Identify which cell holds the provided text, then report its (x, y) central coordinate. 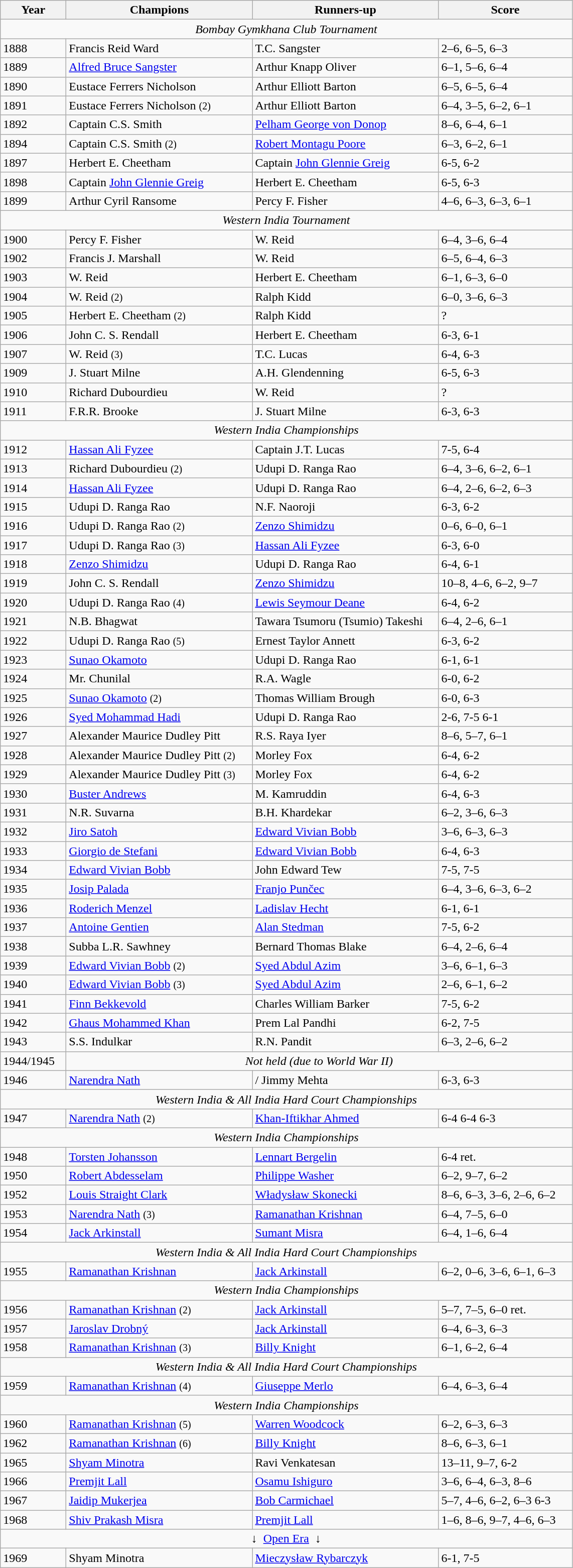
4–6, 6–3, 6–3, 6–1 (505, 201)
1959 (33, 1386)
1897 (33, 163)
Richard Dubourdieu (2) (160, 468)
1958 (33, 1348)
6–1, 6–3, 6–0 (505, 278)
2–6, 6–1, 6–2 (505, 985)
1953 (33, 1214)
7-5, 7-5 (505, 870)
Pelham George von Donop (345, 125)
6–4, 3–6, 6–2, 6–1 (505, 468)
Władysław Skonecki (345, 1195)
6–5, 6–5, 6–4 (505, 86)
1965 (33, 1463)
1894 (33, 144)
6–1, 6–2, 6–4 (505, 1348)
1955 (33, 1271)
3–6, 6–3, 6–3 (505, 831)
Ladislav Hecht (345, 908)
1919 (33, 583)
1904 (33, 297)
Narendra Nath (160, 1080)
Tawara Tsumoru (Tsumio) Takeshi (345, 622)
1950 (33, 1176)
Buster Andrews (160, 793)
3–6, 6–4, 6–3, 8–6 (505, 1482)
1903 (33, 278)
6–4, 6–3, 6–4 (505, 1386)
A.H. Glendenning (345, 373)
1969 (33, 1558)
1954 (33, 1233)
Narendra Nath (3) (160, 1214)
1932 (33, 831)
6–4, 3–6, 6–4 (505, 239)
1898 (33, 182)
Ramanathan Krishnan (4) (160, 1386)
F.R.R. Brooke (160, 411)
Udupi D. Ranga Rao (3) (160, 545)
Francis Reid Ward (160, 48)
1942 (33, 1023)
1966 (33, 1482)
6-0, 6-2 (505, 679)
6–4, 3–5, 6–2, 6–1 (505, 105)
1902 (33, 259)
Jiro Satoh (160, 831)
1888 (33, 48)
6-3, 6-0 (505, 545)
Roderich Menzel (160, 908)
Not held (due to World War II) (319, 1061)
1907 (33, 354)
1940 (33, 985)
6–4, 2–6, 6–2, 6–3 (505, 488)
N.F. Naoroji (345, 507)
Ramanathan Krishnan (6) (160, 1443)
Captain C.S. Smith (2) (160, 144)
Sunao Okamoto (2) (160, 698)
1952 (33, 1195)
Arthur Cyril Ransome (160, 201)
Syed Mohammad Hadi (160, 717)
6–0, 3–6, 6–3 (505, 297)
Ghaus Mohammed Khan (160, 1023)
↓ Open Era ↓ (286, 1539)
1925 (33, 698)
1923 (33, 660)
N.B. Bhagwat (160, 622)
Philippe Washer (345, 1176)
Francis J. Marshall (160, 259)
1933 (33, 851)
6–2, 0–6, 3–6, 6–1, 6–3 (505, 1271)
1931 (33, 812)
Robert Abdesselam (160, 1176)
T.C. Sangster (345, 48)
1943 (33, 1042)
Arthur Knapp Oliver (345, 67)
Ernest Taylor Annett (345, 641)
Bernard Thomas Blake (345, 946)
Warren Woodcock (345, 1424)
Edward Vivian Bobb (3) (160, 985)
Udupi D. Ranga Rao (4) (160, 602)
6–5, 6–4, 6–3 (505, 259)
Jaidip Mukerjea (160, 1501)
Torsten Johansson (160, 1156)
S.S. Indulkar (160, 1042)
M. Kamruddin (345, 793)
1936 (33, 908)
6–2, 6–3, 6–3 (505, 1424)
R.N. Pandit (345, 1042)
Shiv Prakash Misra (160, 1520)
Sunao Okamoto (160, 660)
1939 (33, 966)
6-3, 6-1 (505, 335)
8–6, 6–3, 6–1 (505, 1443)
6–3, 6–2, 6–1 (505, 144)
13–11, 9–7, 6-2 (505, 1463)
Antoine Gentien (160, 927)
6–1, 5–6, 6–4 (505, 67)
Champions (160, 10)
Ramanathan Krishnan (2) (160, 1309)
1914 (33, 488)
Robert Montagu Poore (345, 144)
B.H. Khardekar (345, 812)
Captain C.S. Smith (160, 125)
Charles William Barker (345, 1004)
Richard Dubourdieu (160, 392)
1962 (33, 1443)
Bombay Gymkhana Club Tournament (286, 29)
W. Reid (2) (160, 297)
Runners-up (345, 10)
1906 (33, 335)
8–6, 6–4, 6–1 (505, 125)
1913 (33, 468)
1967 (33, 1501)
Udupi D. Ranga Rao (2) (160, 526)
1947 (33, 1118)
6–3, 2–6, 6–2 (505, 1042)
6–2, 9–7, 6–2 (505, 1176)
6-1, 7-5 (505, 1558)
8–6, 5–7, 6–1 (505, 736)
Josip Palada (160, 889)
N.R. Suvarna (160, 812)
1924 (33, 679)
6–4, 6–3, 6–3 (505, 1329)
1900 (33, 239)
1899 (33, 201)
3–6, 6–1, 6–3 (505, 966)
1941 (33, 1004)
5–7, 7–5, 6–0 ret. (505, 1309)
1909 (33, 373)
1944/1945 (33, 1061)
6-2, 7-5 (505, 1023)
1956 (33, 1309)
Giorgio de Stefani (160, 851)
Score (505, 10)
John Edward Tew (345, 870)
0–6, 6–0, 6–1 (505, 526)
1910 (33, 392)
Sumant Misra (345, 1233)
1–6, 8–6, 9–7, 4–6, 6–3 (505, 1520)
6–4, 7–5, 6–0 (505, 1214)
1911 (33, 411)
Khan-Iftikhar Ahmed (345, 1118)
1946 (33, 1080)
1891 (33, 105)
Alexander Maurice Dudley Pitt (160, 736)
Lewis Seymour Deane (345, 602)
6–2, 3–6, 6–3 (505, 812)
Subba L.R. Sawhney (160, 946)
1926 (33, 717)
1912 (33, 449)
1957 (33, 1329)
6-0, 6-3 (505, 698)
1890 (33, 86)
R.A. Wagle (345, 679)
Ravi Venkatesan (345, 1463)
1892 (33, 125)
Alan Stedman (345, 927)
1889 (33, 67)
Mr. Chunilal (160, 679)
Ramanathan Krishnan (5) (160, 1424)
Eustace Ferrers Nicholson (160, 86)
1937 (33, 927)
1928 (33, 755)
Ramanathan Krishnan (3) (160, 1348)
Alfred Bruce Sangster (160, 67)
1938 (33, 946)
6-4 6-4 6-3 (505, 1118)
10–8, 4–6, 6–2, 9–7 (505, 583)
2–6, 6–5, 6–3 (505, 48)
Osamu Ishiguro (345, 1482)
1927 (33, 736)
1960 (33, 1424)
Alexander Maurice Dudley Pitt (3) (160, 774)
6-4, 6-1 (505, 564)
Western India Tournament (286, 220)
Narendra Nath (2) (160, 1118)
6–4, 3–6, 6–3, 6–2 (505, 889)
/ Jimmy Mehta (345, 1080)
Finn Bekkevold (160, 1004)
Giuseppe Merlo (345, 1386)
8–6, 6–3, 3–6, 2–6, 6–2 (505, 1195)
Jaroslav Drobný (160, 1329)
1948 (33, 1156)
Eustace Ferrers Nicholson (2) (160, 105)
1968 (33, 1520)
T.C. Lucas (345, 354)
1921 (33, 622)
6-4 ret. (505, 1156)
1916 (33, 526)
Lennart Bergelin (345, 1156)
1935 (33, 889)
1918 (33, 564)
5–7, 4–6, 6–2, 6–3 6-3 (505, 1501)
Thomas William Brough (345, 698)
Captain J.T. Lucas (345, 449)
1905 (33, 316)
Year (33, 10)
6–4, 1–6, 6–4 (505, 1233)
Edward Vivian Bobb (2) (160, 966)
7-5, 6-4 (505, 449)
1922 (33, 641)
R.S. Raya Iyer (345, 736)
6–4, 2–6, 6–4 (505, 946)
1934 (33, 870)
Mieczysław Rybarczyk (345, 1558)
1915 (33, 507)
1917 (33, 545)
1929 (33, 774)
Herbert E. Cheetham (2) (160, 316)
Franjo Punčec (345, 889)
6–4, 2–6, 6–1 (505, 622)
Louis Straight Clark (160, 1195)
2-6, 7-5 6-1 (505, 717)
Alexander Maurice Dudley Pitt (2) (160, 755)
Bob Carmichael (345, 1501)
1930 (33, 793)
Prem Lal Pandhi (345, 1023)
Udupi D. Ranga Rao (5) (160, 641)
W. Reid (3) (160, 354)
1920 (33, 602)
6-5, 6-2 (505, 163)
